Extract the (x, y) coordinate from the center of the cell holding the provided text.  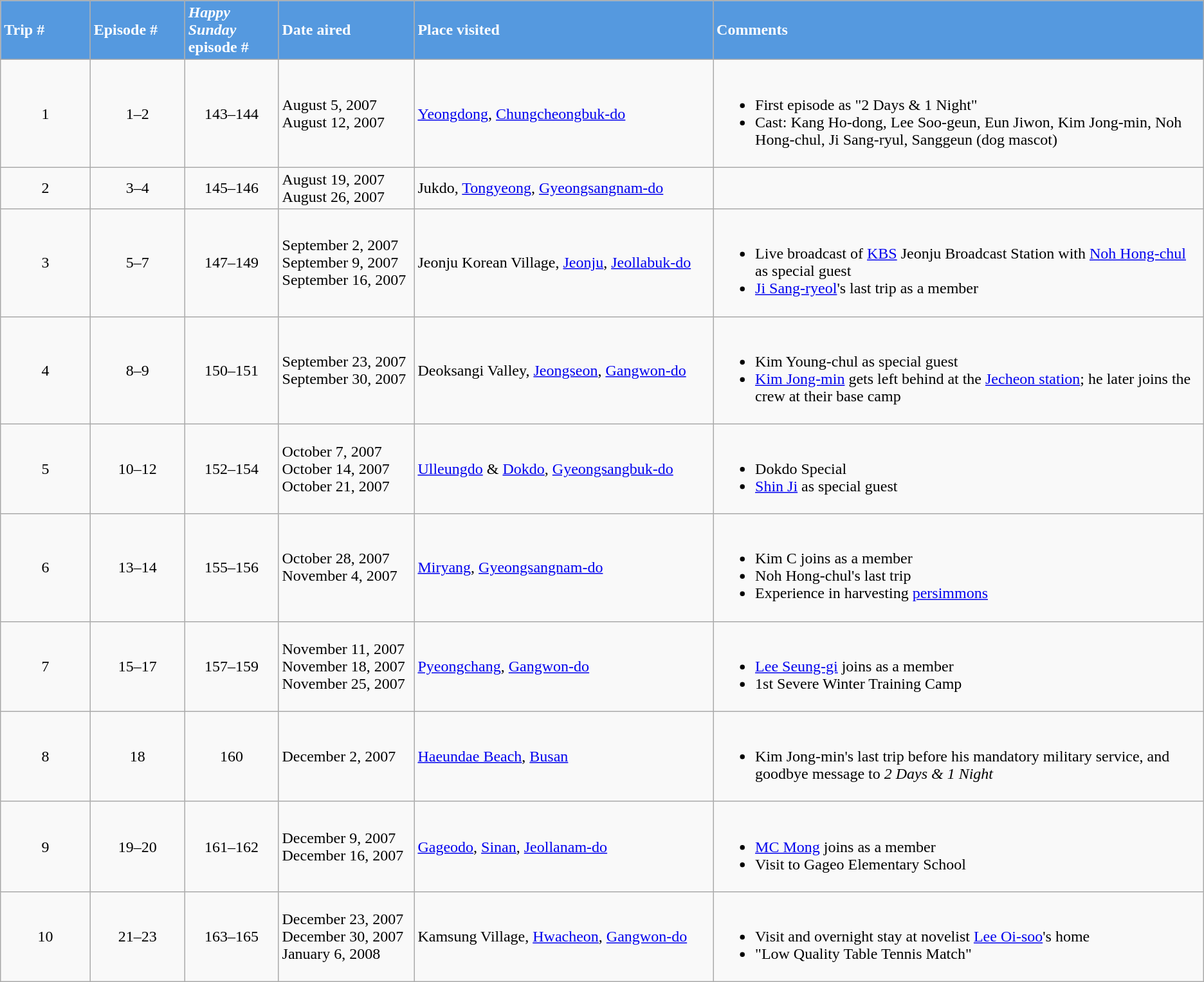
Episode # (138, 30)
First episode as "2 Days & 1 Night"Cast: Kang Ho-dong, Lee Soo-geun, Eun Jiwon, Kim Jong-min, Noh Hong-chul, Ji Sang-ryul, Sanggeun (dog mascot) (958, 113)
October 7, 2007October 14, 2007October 21, 2007 (346, 469)
Haeundae Beach, Busan (563, 756)
6 (45, 567)
163–165 (232, 936)
152–154 (232, 469)
Yeongdong, Chungcheongbuk-do (563, 113)
October 28, 2007November 4, 2007 (346, 567)
MC Mong joins as a memberVisit to Gageo Elementary School (958, 846)
Kim Jong-min's last trip before his mandatory military service, and goodbye message to 2 Days & 1 Night (958, 756)
Gageodo, Sinan, Jeollanam-do (563, 846)
7 (45, 666)
Dokdo SpecialShin Ji as special guest (958, 469)
8 (45, 756)
Kamsung Village, Hwacheon, Gangwon-do (563, 936)
Happy Sunday episode # (232, 30)
19–20 (138, 846)
3 (45, 262)
Pyeongchang, Gangwon-do (563, 666)
1 (45, 113)
December 9, 2007December 16, 2007 (346, 846)
December 23, 2007December 30, 2007January 6, 2008 (346, 936)
August 5, 2007August 12, 2007 (346, 113)
15–17 (138, 666)
Place visited (563, 30)
13–14 (138, 567)
Deoksangi Valley, Jeongseon, Gangwon-do (563, 370)
1–2 (138, 113)
10–12 (138, 469)
Date aired (346, 30)
5 (45, 469)
Miryang, Gyeongsangnam-do (563, 567)
December 2, 2007 (346, 756)
September 2, 2007September 9, 2007September 16, 2007 (346, 262)
Ulleungdo & Dokdo, Gyeongsangbuk-do (563, 469)
5–7 (138, 262)
Jukdo, Tongyeong, Gyeongsangnam-do (563, 188)
147–149 (232, 262)
21–23 (138, 936)
Kim C joins as a memberNoh Hong-chul's last tripExperience in harvesting persimmons (958, 567)
Comments (958, 30)
8–9 (138, 370)
Visit and overnight stay at novelist Lee Oi-soo's home"Low Quality Table Tennis Match" (958, 936)
2 (45, 188)
143–144 (232, 113)
Live broadcast of KBS Jeonju Broadcast Station with Noh Hong-chul as special guestJi Sang-ryeol's last trip as a member (958, 262)
9 (45, 846)
160 (232, 756)
161–162 (232, 846)
Lee Seung-gi joins as a member1st Severe Winter Training Camp (958, 666)
150–151 (232, 370)
August 19, 2007August 26, 2007 (346, 188)
3–4 (138, 188)
November 11, 2007November 18, 2007November 25, 2007 (346, 666)
Trip # (45, 30)
155–156 (232, 567)
10 (45, 936)
September 23, 2007September 30, 2007 (346, 370)
18 (138, 756)
4 (45, 370)
Kim Young-chul as special guestKim Jong-min gets left behind at the Jecheon station; he later joins the crew at their base camp (958, 370)
Jeonju Korean Village, Jeonju, Jeollabuk-do (563, 262)
145–146 (232, 188)
157–159 (232, 666)
